Pinpoint the cell where the given text exists, returning its (X, Y) midpoint coordinate. 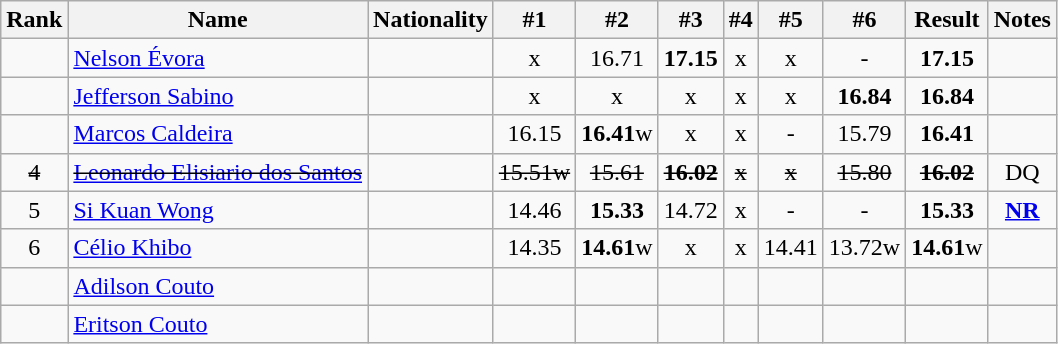
Eritson Couto (218, 324)
15.51w (534, 172)
15.79 (864, 134)
Name (218, 20)
#3 (690, 20)
Marcos Caldeira (218, 134)
#5 (790, 20)
15.80 (864, 172)
16.71 (617, 58)
16.15 (534, 134)
Result (947, 20)
#1 (534, 20)
#6 (864, 20)
14.72 (690, 210)
Nationality (431, 20)
NR (1022, 210)
5 (34, 210)
16.41 (947, 134)
4 (34, 172)
6 (34, 248)
Notes (1022, 20)
Jefferson Sabino (218, 96)
#4 (740, 20)
16.41w (617, 134)
15.61 (617, 172)
14.41 (790, 248)
14.46 (534, 210)
Nelson Évora (218, 58)
Leonardo Elisiario dos Santos (218, 172)
DQ (1022, 172)
Si Kuan Wong (218, 210)
#2 (617, 20)
14.35 (534, 248)
Rank (34, 20)
Célio Khibo (218, 248)
Adilson Couto (218, 286)
13.72w (864, 248)
